Output the [X, Y] coordinate of the center of the cell containing the given text.  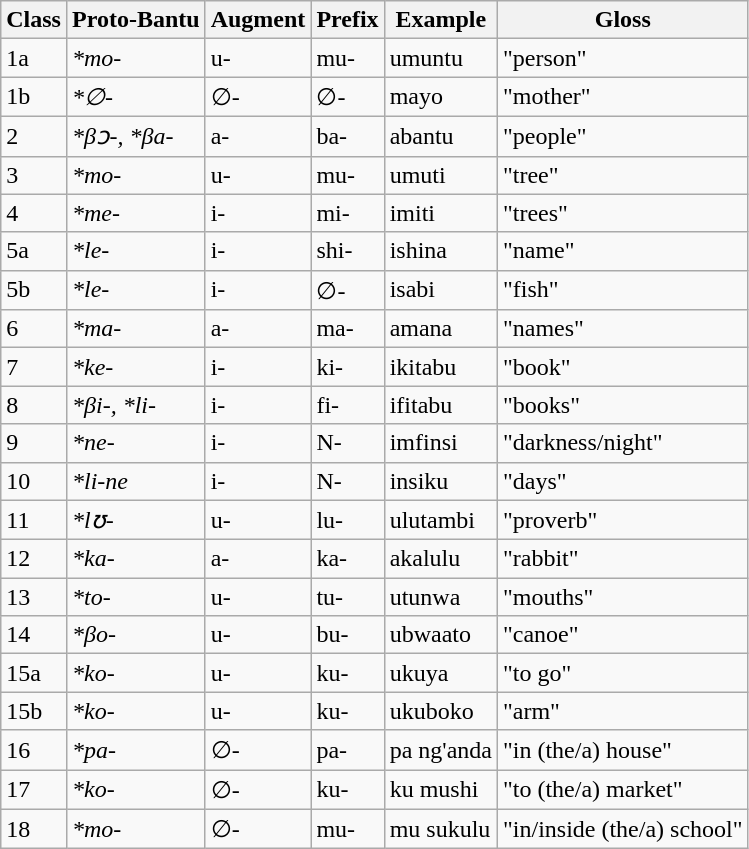
3 [34, 175]
amana [440, 329]
"proverb" [622, 520]
14 [34, 635]
*pa- [136, 750]
umuti [440, 175]
umuntu [440, 58]
ishina [440, 251]
Proto-Bantu [136, 20]
"mouths" [622, 597]
ku mushi [440, 790]
11 [34, 520]
ki- [348, 367]
shi- [348, 251]
tu- [348, 597]
"trees" [622, 213]
ifitabu [440, 405]
*ka- [136, 559]
"canoe" [622, 635]
ma- [348, 329]
ikitabu [440, 367]
8 [34, 405]
"people" [622, 136]
7 [34, 367]
ka- [348, 559]
Class [34, 20]
mu sukulu [440, 829]
"names" [622, 329]
pa- [348, 750]
"name" [622, 251]
13 [34, 597]
*ma- [136, 329]
akalulu [440, 559]
mayo [440, 97]
16 [34, 750]
fi- [348, 405]
4 [34, 213]
1b [34, 97]
ulutambi [440, 520]
Example [440, 20]
utunwa [440, 597]
15b [34, 711]
ubwaato [440, 635]
*li-ne [136, 481]
17 [34, 790]
Augment [258, 20]
imfinsi [440, 443]
lu- [348, 520]
"rabbit" [622, 559]
pa ng'anda [440, 750]
"darkness/night" [622, 443]
"in (the/a) house" [622, 750]
mi- [348, 213]
*ke- [136, 367]
ukuboko [440, 711]
"tree" [622, 175]
ukuya [440, 673]
insiku [440, 481]
2 [34, 136]
15a [34, 673]
"mother" [622, 97]
"fish" [622, 290]
5b [34, 290]
Gloss [622, 20]
5a [34, 251]
Prefix [348, 20]
12 [34, 559]
*βi-, *li- [136, 405]
isabi [440, 290]
abantu [440, 136]
"in/inside (the/a) school" [622, 829]
ba- [348, 136]
*ne- [136, 443]
10 [34, 481]
1a [34, 58]
18 [34, 829]
imiti [440, 213]
bu- [348, 635]
*βɔ-, *βa- [136, 136]
9 [34, 443]
"person" [622, 58]
*βo- [136, 635]
*me- [136, 213]
*lʊ- [136, 520]
"arm" [622, 711]
"to (the/a) market" [622, 790]
"days" [622, 481]
"to go" [622, 673]
*∅- [136, 97]
"books" [622, 405]
*to- [136, 597]
6 [34, 329]
"book" [622, 367]
